Return (X, Y) of the center of cell containing provided text 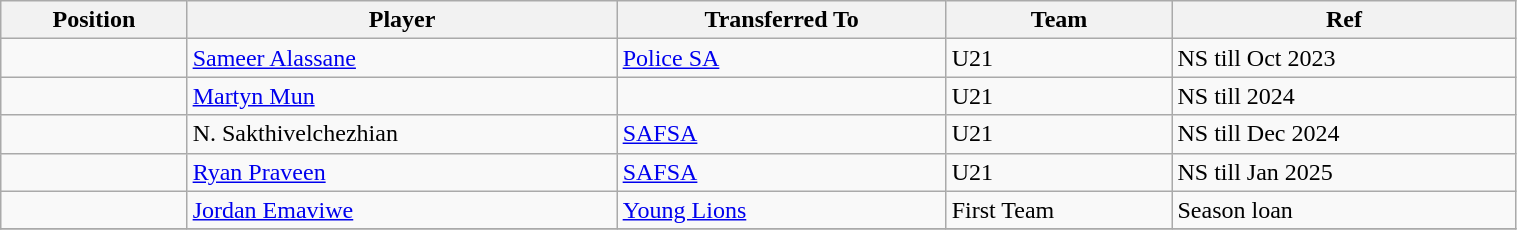
Player (402, 20)
First Team (1059, 210)
NS till Dec 2024 (1344, 134)
N. Sakthivelchezhian (402, 134)
NS till Oct 2023 (1344, 58)
Young Lions (782, 210)
NS till Jan 2025 (1344, 172)
Position (94, 20)
Police SA (782, 58)
NS till 2024 (1344, 96)
Transferred To (782, 20)
Season loan (1344, 210)
Sameer Alassane (402, 58)
Ryan Praveen (402, 172)
Jordan Emaviwe (402, 210)
Team (1059, 20)
Ref (1344, 20)
Martyn Mun (402, 96)
